Locate the cell with the specified text and output its [X, Y] center coordinate. 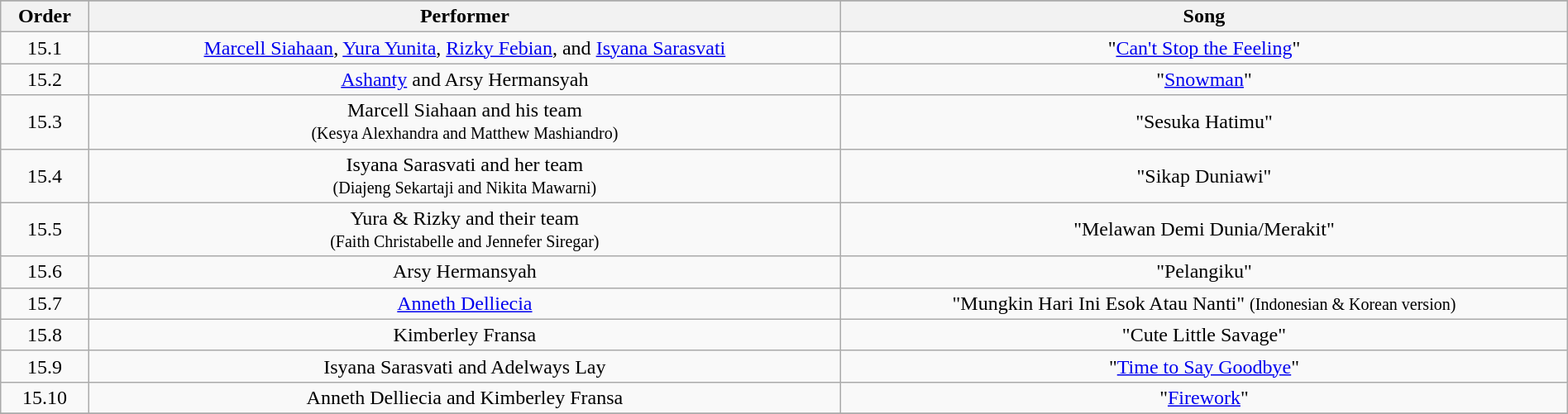
Marcell Siahaan, Yura Yunita, Rizky Febian, and Isyana Sarasvati [465, 48]
Marcell Siahaan and his team (Kesya Alexhandra and Matthew Mashiandro) [465, 122]
"Time to Say Goodbye" [1204, 366]
Ashanty and Arsy Hermansyah [465, 79]
15.5 [45, 230]
Yura & Rizky and their team (Faith Christabelle and Jennefer Siregar) [465, 230]
15.2 [45, 79]
"Melawan Demi Dunia/Merakit" [1204, 230]
Order [45, 17]
"Snowman" [1204, 79]
"Cute Little Savage" [1204, 335]
Anneth Delliecia [465, 303]
"Firework" [1204, 397]
"Sesuka Hatimu" [1204, 122]
15.9 [45, 366]
Arsy Hermansyah [465, 272]
"Sikap Duniawi" [1204, 175]
Kimberley Fransa [465, 335]
15.4 [45, 175]
Song [1204, 17]
15.6 [45, 272]
15.3 [45, 122]
Isyana Sarasvati and Adelways Lay [465, 366]
Anneth Delliecia and Kimberley Fransa [465, 397]
"Can't Stop the Feeling" [1204, 48]
"Mungkin Hari Ini Esok Atau Nanti" (Indonesian & Korean version) [1204, 303]
15.7 [45, 303]
Isyana Sarasvati and her team (Diajeng Sekartaji and Nikita Mawarni) [465, 175]
Performer [465, 17]
15.8 [45, 335]
"Pelangiku" [1204, 272]
15.1 [45, 48]
15.10 [45, 397]
